Determine the (X, Y) coordinate at the center of the cell enclosing the given text.  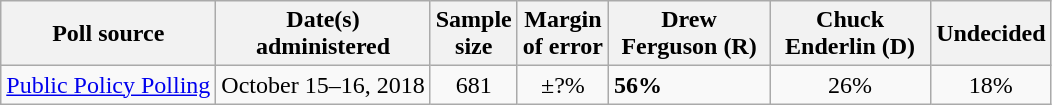
681 (474, 85)
Undecided (991, 34)
Samplesize (474, 34)
Poll source (108, 34)
October 15–16, 2018 (323, 85)
Marginof error (562, 34)
56% (690, 85)
18% (991, 85)
ChuckEnderlin (D) (850, 34)
26% (850, 85)
Public Policy Polling (108, 85)
±?% (562, 85)
DrewFerguson (R) (690, 34)
Date(s)administered (323, 34)
